Provide the (x, y) coordinate of the cell's center where the given text is located.  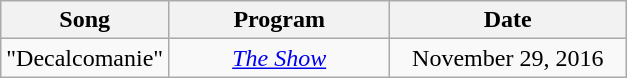
November 29, 2016 (508, 58)
Date (508, 20)
"Decalcomanie" (85, 58)
Song (85, 20)
Program (280, 20)
The Show (280, 58)
